For the text-containing cell, return its midpoint in [X, Y] coordinate format. 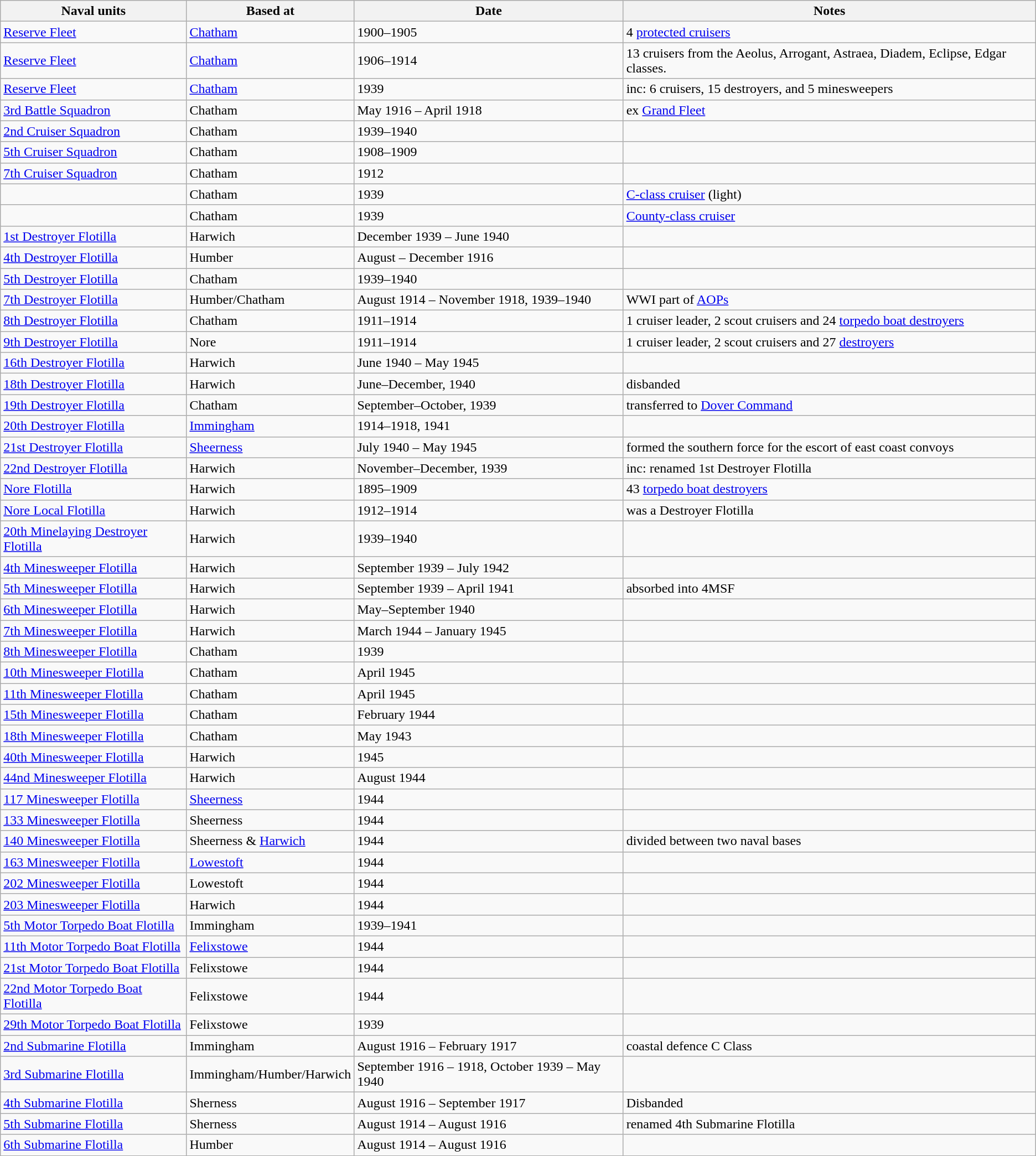
Humber/Chatham [270, 300]
3rd Battle Squadron [94, 110]
1908–1909 [489, 152]
Nore Flotilla [94, 489]
was a Destroyer Flotilla [829, 510]
August 1916 – February 1917 [489, 1046]
February 1944 [489, 715]
March 1944 – January 1945 [489, 630]
August 1944 [489, 778]
8th Destroyer Flotilla [94, 321]
4th Minesweeper Flotilla [94, 567]
1912–1914 [489, 510]
133 Minesweeper Flotilla [94, 820]
C-class cruiser (light) [829, 194]
Disbanded [829, 1103]
1914–1918, 1941 [489, 426]
1900–1905 [489, 32]
November–December, 1939 [489, 468]
transferred to Dover Command [829, 405]
Notes [829, 11]
21st Destroyer Flotilla [94, 447]
1 cruiser leader, 2 scout cruisers and 24 torpedo boat destroyers [829, 321]
Immingham/Humber/Harwich [270, 1075]
Date [489, 11]
40th Minesweeper Flotilla [94, 757]
19th Destroyer Flotilla [94, 405]
WWI part of AOPs [829, 300]
May–September 1940 [489, 609]
September 1939 – April 1941 [489, 588]
163 Minesweeper Flotilla [94, 862]
202 Minesweeper Flotilla [94, 883]
10th Minesweeper Flotilla [94, 673]
divided between two naval bases [829, 841]
7th Cruiser Squadron [94, 173]
August – December 1916 [489, 257]
May 1916 – April 1918 [489, 110]
13 cruisers from the Aeolus, Arrogant, Astraea, Diadem, Eclipse, Edgar classes. [829, 61]
22nd Motor Torpedo Boat Flotilla [94, 996]
1945 [489, 757]
inc: renamed 1st Destroyer Flotilla [829, 468]
7th Destroyer Flotilla [94, 300]
1 cruiser leader, 2 scout cruisers and 27 destroyers [829, 342]
140 Minesweeper Flotilla [94, 841]
disbanded [829, 384]
June 1940 – May 1945 [489, 363]
1906–1914 [489, 61]
5th Cruiser Squadron [94, 152]
5th Minesweeper Flotilla [94, 588]
3rd Submarine Flotilla [94, 1075]
September 1939 – July 1942 [489, 567]
absorbed into 4MSF [829, 588]
Nore Local Flotilla [94, 510]
9th Destroyer Flotilla [94, 342]
1912 [489, 173]
8th Minesweeper Flotilla [94, 652]
2nd Cruiser Squadron [94, 131]
1st Destroyer Flotilla [94, 236]
117 Minesweeper Flotilla [94, 799]
20th Minelaying Destroyer Flotilla [94, 539]
coastal defence C Class [829, 1046]
18th Minesweeper Flotilla [94, 736]
21st Motor Torpedo Boat Flotilla [94, 968]
43 torpedo boat destroyers [829, 489]
4 protected cruisers [829, 32]
18th Destroyer Flotilla [94, 384]
15th Minesweeper Flotilla [94, 715]
29th Motor Torpedo Boat Flotilla [94, 1025]
4th Submarine Flotilla [94, 1103]
July 1940 – May 1945 [489, 447]
June–December, 1940 [489, 384]
44nd Minesweeper Flotilla [94, 778]
1939–1941 [489, 925]
6th Minesweeper Flotilla [94, 609]
11th Motor Torpedo Boat Flotilla [94, 946]
Sheerness & Harwich [270, 841]
5th Destroyer Flotilla [94, 278]
6th Submarine Flotilla [94, 1145]
4th Destroyer Flotilla [94, 257]
December 1939 – June 1940 [489, 236]
ex Grand Fleet [829, 110]
August 1916 – September 1917 [489, 1103]
May 1943 [489, 736]
5th Submarine Flotilla [94, 1124]
22nd Destroyer Flotilla [94, 468]
County-class cruiser [829, 215]
5th Motor Torpedo Boat Flotilla [94, 925]
20th Destroyer Flotilla [94, 426]
August 1914 – November 1918, 1939–1940 [489, 300]
16th Destroyer Flotilla [94, 363]
Naval units [94, 11]
September–October, 1939 [489, 405]
203 Minesweeper Flotilla [94, 904]
Nore [270, 342]
1895–1909 [489, 489]
Based at [270, 11]
7th Minesweeper Flotilla [94, 630]
renamed 4th Submarine Flotilla [829, 1124]
2nd Submarine Flotilla [94, 1046]
inc: 6 cruisers, 15 destroyers, and 5 minesweepers [829, 89]
September 1916 – 1918, October 1939 – May 1940 [489, 1075]
formed the southern force for the escort of east coast convoys [829, 447]
11th Minesweeper Flotilla [94, 694]
